Detect which cell encompasses the target text, then output its [X, Y] center coordinate. 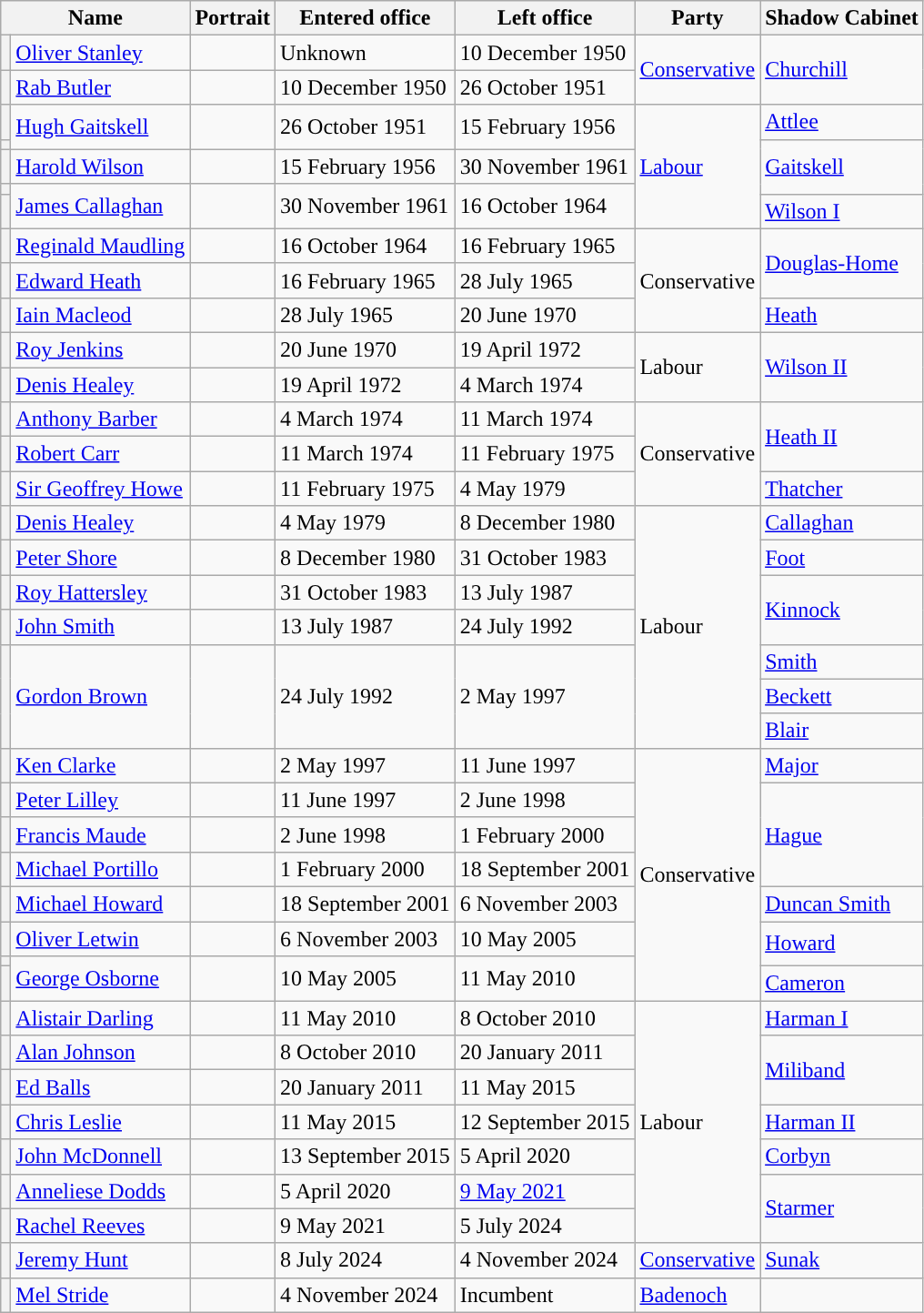
Starmer [842, 1208]
Oliver Letwin [100, 938]
Callaghan [842, 523]
Cameron [842, 984]
Duncan Smith [842, 904]
12 September 2015 [545, 1122]
Chris Leslie [100, 1122]
Party [698, 18]
Blair [842, 731]
Hague [842, 834]
5 July 2024 [545, 1226]
Wilson II [842, 367]
Peter Shore [100, 558]
John McDonnell [100, 1156]
Rachel Reeves [100, 1226]
Edward Heath [100, 280]
Robert Carr [100, 454]
Smith [842, 662]
Michael Portillo [100, 869]
Roy Jenkins [100, 349]
Roy Hattersley [100, 592]
Hugh Gaitskell [100, 127]
Unknown [366, 53]
Left office [545, 18]
Thatcher [842, 489]
Harold Wilson [100, 167]
Attlee [842, 122]
Alistair Darling [100, 1018]
Anthony Barber [100, 419]
Jeremy Hunt [100, 1260]
Heath [842, 315]
Major [842, 765]
Anneliese Dodds [100, 1191]
Incumbent [545, 1295]
Harman II [842, 1122]
John Smith [100, 627]
Alan Johnson [100, 1053]
Francis Maude [100, 834]
Corbyn [842, 1156]
Mel Stride [100, 1295]
Churchill [842, 70]
Sunak [842, 1260]
Entered office [366, 18]
Reginald Maudling [100, 246]
Douglas-Home [842, 263]
George Osborne [100, 979]
Shadow Cabinet [842, 18]
Howard [842, 943]
Gordon Brown [100, 696]
Harman I [842, 1018]
Michael Howard [100, 904]
James Callaghan [100, 206]
Wilson I [842, 211]
Ken Clarke [100, 765]
Miliband [842, 1070]
Peter Lilley [100, 800]
Beckett [842, 696]
Iain Macleod [100, 315]
Name [95, 18]
Heath II [842, 437]
Sir Geoffrey Howe [100, 489]
Ed Balls [100, 1087]
8 July 2024 [366, 1260]
Rab Butler [100, 87]
Portrait [233, 18]
13 September 2015 [366, 1156]
Oliver Stanley [100, 53]
Badenoch [698, 1295]
Gaitskell [842, 167]
Kinnock [842, 610]
Foot [842, 558]
